Determine the [x, y] coordinate at the center of the cell enclosing the given text.  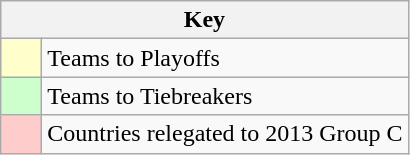
Countries relegated to 2013 Group C [225, 134]
Teams to Playoffs [225, 58]
Key [204, 20]
Teams to Tiebreakers [225, 96]
